Return [X, Y] of the center of cell containing provided text 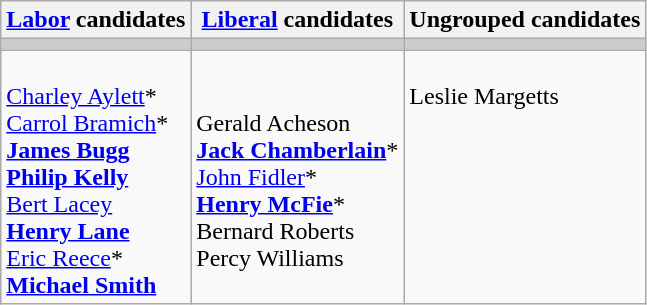
Labor candidates [96, 20]
Ungrouped candidates [525, 20]
Gerald Acheson Jack Chamberlain* John Fidler* Henry McFie* Bernard Roberts Percy Williams [298, 177]
Leslie Margetts [525, 177]
Liberal candidates [298, 20]
Charley Aylett* Carrol Bramich* James Bugg Philip Kelly Bert Lacey Henry Lane Eric Reece* Michael Smith [96, 177]
